For the text-containing cell, return its midpoint in [x, y] coordinate format. 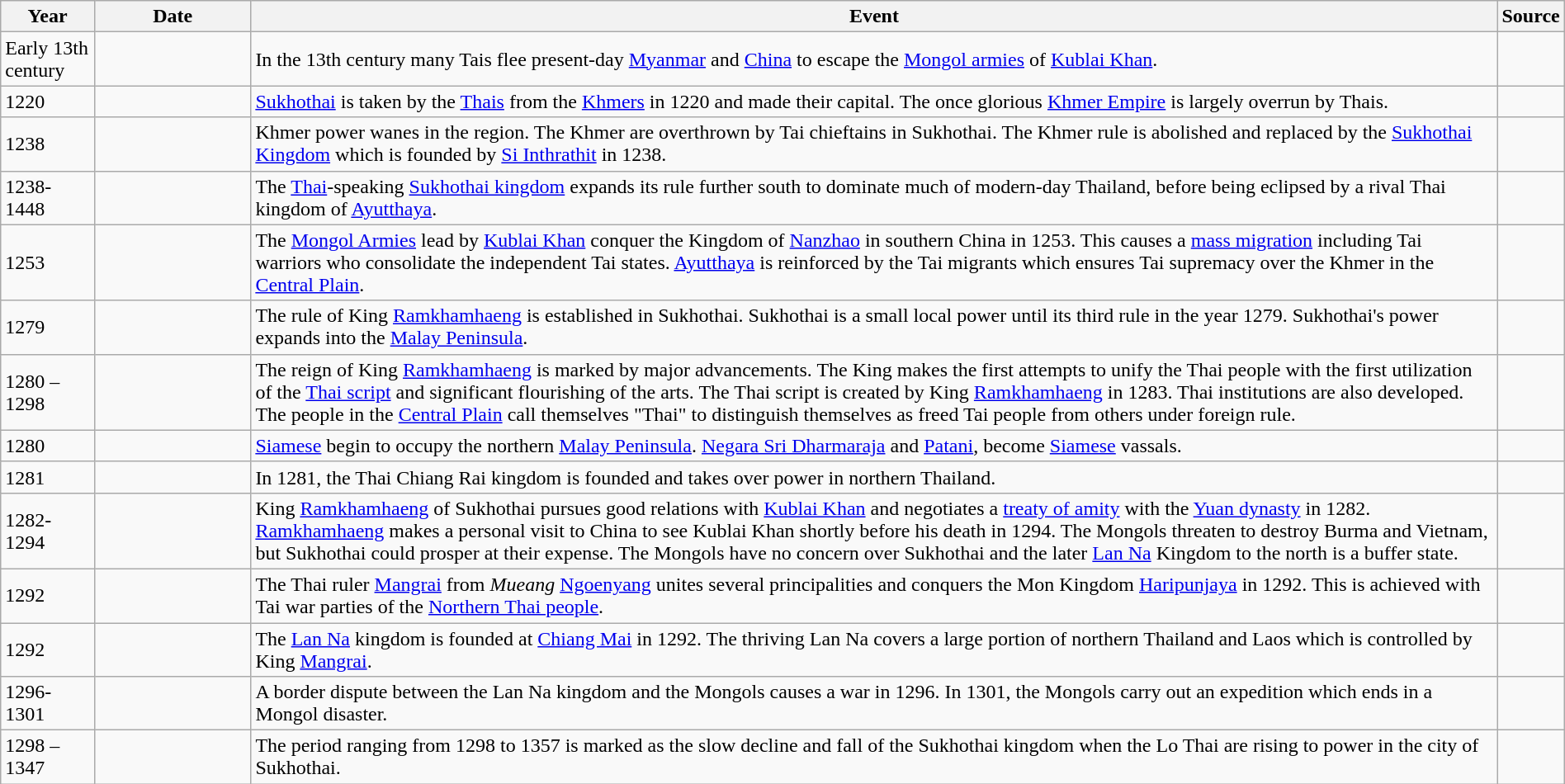
Sukhothai is taken by the Thais from the Khmers in 1220 and made their capital. The once glorious Khmer Empire is largely overrun by Thais. [874, 102]
1220 [48, 102]
1238 [48, 144]
Date [172, 17]
1280 [48, 446]
1298 – 1347 [48, 758]
Early 13th century [48, 59]
1279 [48, 327]
In the 13th century many Tais flee present-day Myanmar and China to escape the Mongol armies of Kublai Khan. [874, 59]
1280 – 1298 [48, 392]
Source [1530, 17]
1238-1448 [48, 198]
In 1281, the Thai Chiang Rai kingdom is founded and takes over power in northern Thailand. [874, 477]
1281 [48, 477]
Siamese begin to occupy the northern Malay Peninsula. Negara Sri Dharmaraja and Patani, become Siamese vassals. [874, 446]
1282-1294 [48, 531]
Event [874, 17]
1253 [48, 262]
Year [48, 17]
1296-1301 [48, 703]
